Provide the [x, y] coordinate of the cell's center where the given text is located.  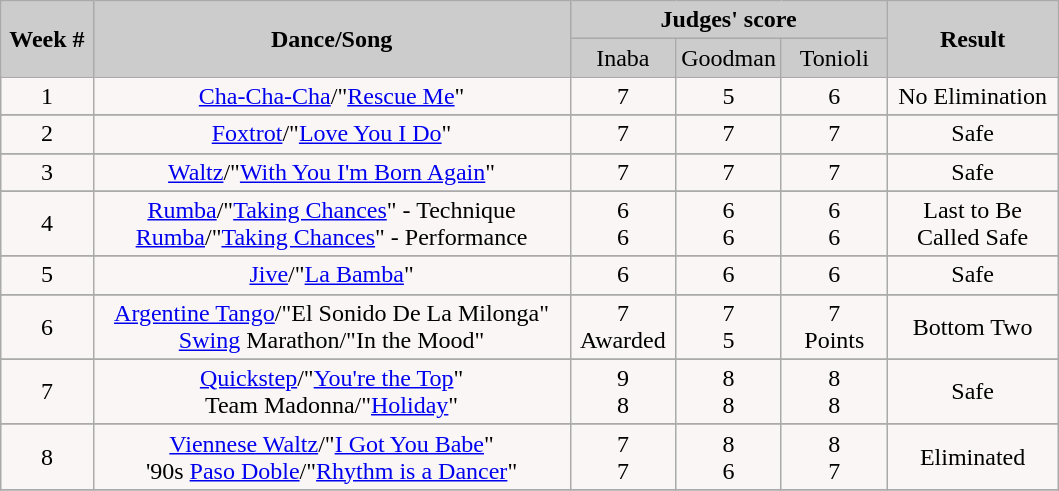
Foxtrot/"Love You I Do" [332, 134]
Dance/Song [332, 39]
Last to BeCalled Safe [972, 224]
Quickstep/"You're the Top"Team Madonna/"Holiday" [332, 392]
4 [47, 224]
86 [729, 456]
Waltz/"With You I'm Born Again" [332, 172]
No Elimination [972, 96]
Tonioli [834, 58]
Rumba/"Taking Chances" - TechniqueRumba/"Taking Chances" - Performance [332, 224]
7Points [834, 326]
Judges' score [728, 20]
Cha-Cha-Cha/"Rescue Me" [332, 96]
Week # [47, 39]
Result [972, 39]
75 [729, 326]
Eliminated [972, 456]
8 [47, 456]
7Awarded [623, 326]
Inaba [623, 58]
Bottom Two [972, 326]
Argentine Tango/"El Sonido De La Milonga"Swing Marathon/"In the Mood" [332, 326]
77 [623, 456]
3 [47, 172]
98 [623, 392]
Goodman [729, 58]
2 [47, 134]
Jive/"La Bamba" [332, 275]
1 [47, 96]
Viennese Waltz/"I Got You Babe"'90s Paso Doble/"Rhythm is a Dancer" [332, 456]
87 [834, 456]
